Return the [X, Y] coordinate for the center point of the cell that contains the specified text.  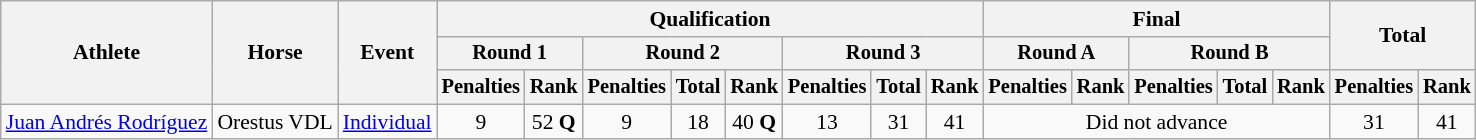
Round A [1056, 54]
Round 3 [883, 54]
Qualification [710, 19]
Round 2 [683, 54]
Event [388, 52]
Athlete [107, 52]
Round 1 [510, 54]
Did not advance [1156, 122]
Final [1156, 19]
Horse [274, 52]
40 Q [754, 122]
Individual [388, 122]
13 [827, 122]
18 [698, 122]
Orestus VDL [274, 122]
Round B [1229, 54]
52 Q [554, 122]
Juan Andrés Rodríguez [107, 122]
